From the cell containing the given text, extract its center point as [x, y] coordinate. 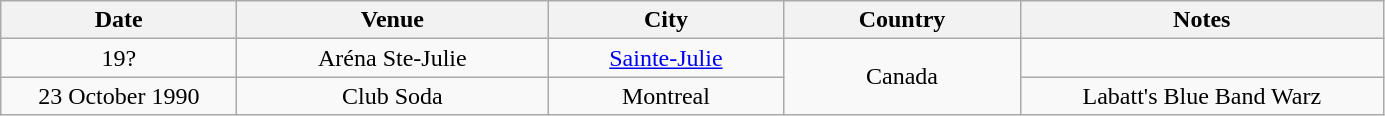
23 October 1990 [119, 96]
19? [119, 58]
City [666, 20]
Country [902, 20]
Labatt's Blue Band Warz [1202, 96]
Notes [1202, 20]
Venue [392, 20]
Sainte-Julie [666, 58]
Aréna Ste-Julie [392, 58]
Montreal [666, 96]
Canada [902, 77]
Club Soda [392, 96]
Date [119, 20]
